For the text-containing cell, return its midpoint in [x, y] coordinate format. 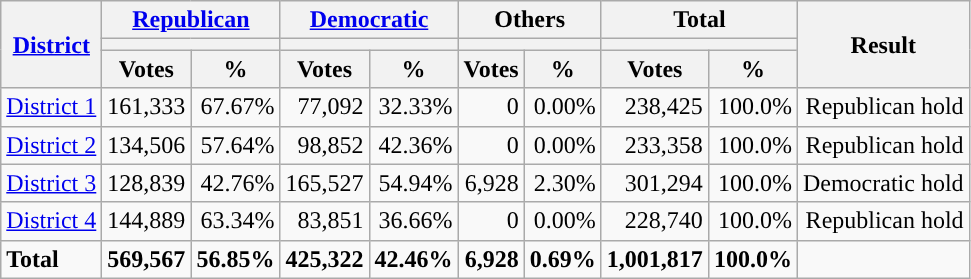
128,839 [146, 183]
63.34% [236, 221]
District 1 [52, 107]
54.94% [414, 183]
161,333 [146, 107]
425,322 [324, 259]
District [52, 44]
233,358 [654, 145]
Democratic hold [883, 183]
83,851 [324, 221]
Democratic [369, 20]
0.69% [562, 259]
67.67% [236, 107]
144,889 [146, 221]
301,294 [654, 183]
2.30% [562, 183]
36.66% [414, 221]
District 2 [52, 145]
32.33% [414, 107]
Republican [191, 20]
98,852 [324, 145]
1,001,817 [654, 259]
Result [883, 44]
77,092 [324, 107]
238,425 [654, 107]
569,567 [146, 259]
42.46% [414, 259]
165,527 [324, 183]
56.85% [236, 259]
228,740 [654, 221]
District 4 [52, 221]
134,506 [146, 145]
District 3 [52, 183]
42.36% [414, 145]
57.64% [236, 145]
Others [530, 20]
42.76% [236, 183]
